Pinpoint the cell where the given text exists, returning its [x, y] midpoint coordinate. 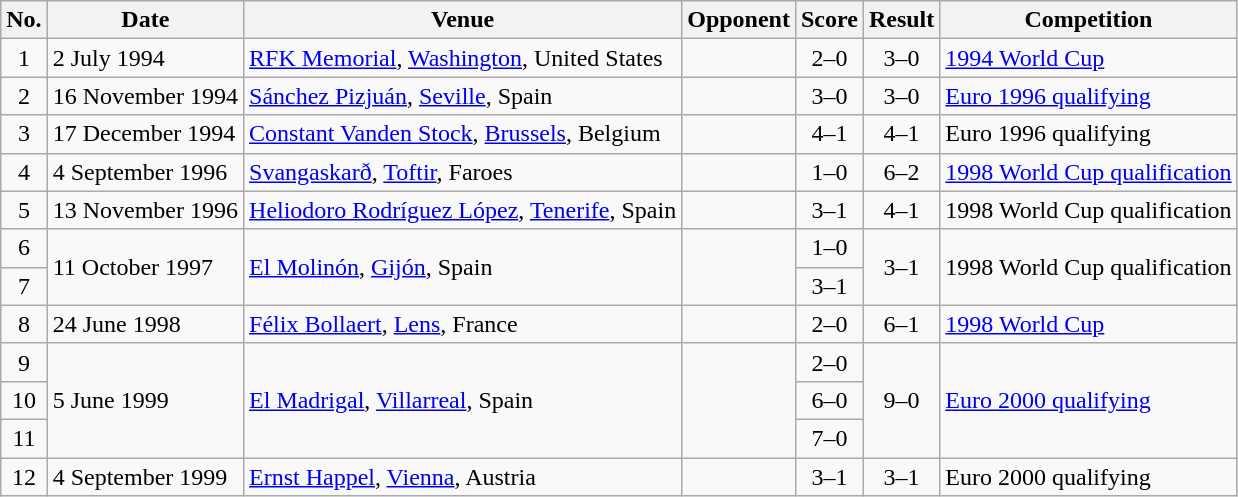
1994 World Cup [1088, 58]
Competition [1088, 20]
Félix Bollaert, Lens, France [463, 324]
24 June 1998 [145, 324]
4 [24, 172]
12 [24, 477]
El Molinón, Gijón, Spain [463, 267]
7 [24, 286]
1998 World Cup [1088, 324]
11 October 1997 [145, 267]
6 [24, 248]
El Madrigal, Villarreal, Spain [463, 400]
1 [24, 58]
5 June 1999 [145, 400]
Score [829, 20]
Date [145, 20]
4 September 1996 [145, 172]
4 September 1999 [145, 477]
Heliodoro Rodríguez López, Tenerife, Spain [463, 210]
13 November 1996 [145, 210]
No. [24, 20]
9 [24, 362]
RFK Memorial, Washington, United States [463, 58]
6–2 [901, 172]
Svangaskarð, Toftir, Faroes [463, 172]
17 December 1994 [145, 134]
10 [24, 400]
6–0 [829, 400]
11 [24, 438]
Opponent [739, 20]
7–0 [829, 438]
Result [901, 20]
5 [24, 210]
Constant Vanden Stock, Brussels, Belgium [463, 134]
Venue [463, 20]
8 [24, 324]
Ernst Happel, Vienna, Austria [463, 477]
2 July 1994 [145, 58]
16 November 1994 [145, 96]
3 [24, 134]
6–1 [901, 324]
Sánchez Pizjuán, Seville, Spain [463, 96]
2 [24, 96]
9–0 [901, 400]
